For the text-containing cell, return its midpoint in [X, Y] coordinate format. 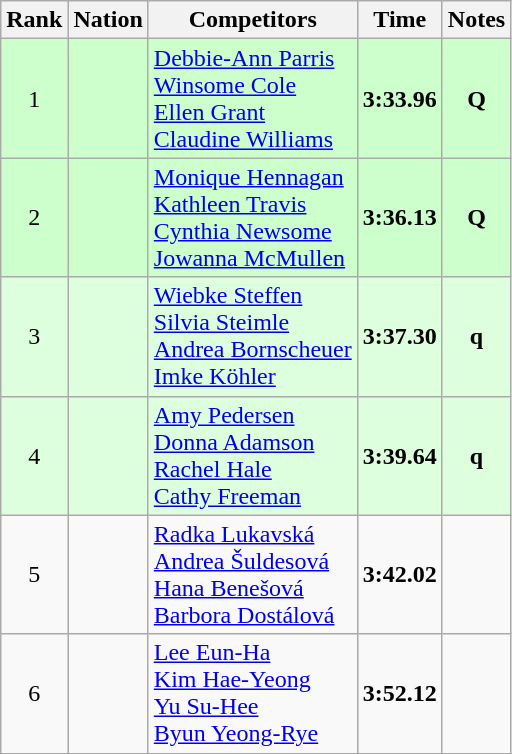
Time [400, 20]
Wiebke SteffenSilvia SteimleAndrea BornscheuerImke Köhler [252, 336]
Lee Eun-HaKim Hae-YeongYu Su-HeeByun Yeong-Rye [252, 694]
Nation [108, 20]
2 [34, 218]
3:37.30 [400, 336]
1 [34, 98]
4 [34, 456]
6 [34, 694]
Debbie-Ann ParrisWinsome ColeEllen GrantClaudine Williams [252, 98]
Radka LukavskáAndrea ŠuldesováHana BenešováBarbora Dostálová [252, 574]
Rank [34, 20]
Monique HennaganKathleen TravisCynthia NewsomeJowanna McMullen [252, 218]
5 [34, 574]
Amy PedersenDonna AdamsonRachel HaleCathy Freeman [252, 456]
Notes [476, 20]
3:52.12 [400, 694]
3:39.64 [400, 456]
3 [34, 336]
3:36.13 [400, 218]
3:33.96 [400, 98]
Competitors [252, 20]
3:42.02 [400, 574]
